Extract the (x, y) coordinate from the center of the cell holding the provided text.  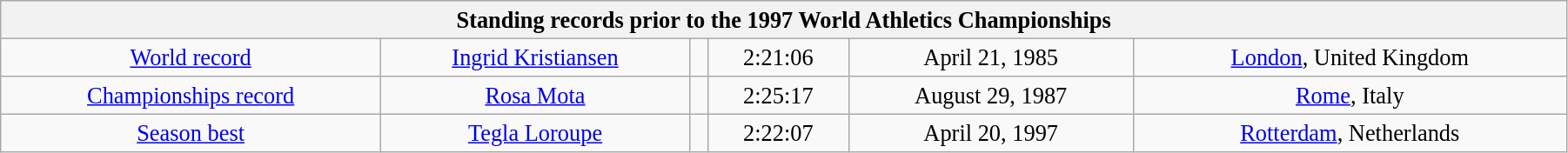
World record (191, 57)
Championships record (191, 95)
2:21:06 (778, 57)
Standing records prior to the 1997 World Athletics Championships (784, 19)
2:22:07 (778, 133)
London, United Kingdom (1350, 57)
Rome, Italy (1350, 95)
August 29, 1987 (990, 95)
April 21, 1985 (990, 57)
Season best (191, 133)
April 20, 1997 (990, 133)
Tegla Loroupe (536, 133)
2:25:17 (778, 95)
Rotterdam, Netherlands (1350, 133)
Ingrid Kristiansen (536, 57)
Rosa Mota (536, 95)
